Search for the cell housing the specified text and yield its (x, y) center coordinate. 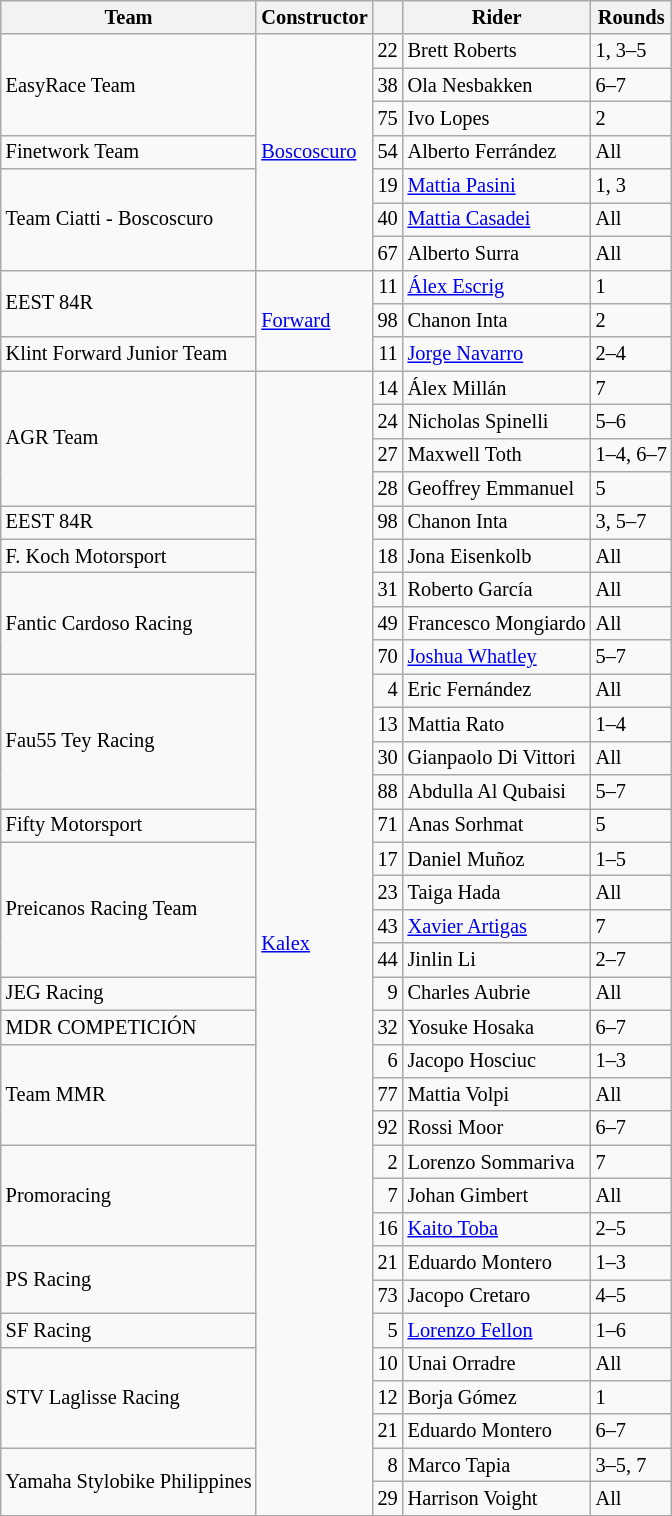
4–5 (632, 1296)
27 (388, 455)
JEG Racing (129, 993)
Preicanos Racing Team (129, 910)
73 (388, 1296)
9 (388, 993)
71 (388, 825)
10 (388, 1364)
1–4, 6–7 (632, 455)
Kalex (314, 943)
44 (388, 960)
Geoffrey Emmanuel (497, 489)
Maxwell Toth (497, 455)
Team (129, 17)
Yosuke Hosaka (497, 1027)
1–4 (632, 724)
Promoracing (129, 1196)
3–5, 7 (632, 1465)
2–7 (632, 960)
2–5 (632, 1229)
3, 5–7 (632, 522)
88 (388, 791)
Anas Sorhmat (497, 825)
19 (388, 186)
SF Racing (129, 1330)
23 (388, 892)
Fau55 Tey Racing (129, 740)
4 (388, 690)
8 (388, 1465)
Borja Gómez (497, 1397)
12 (388, 1397)
AGR Team (129, 438)
Rider (497, 17)
43 (388, 926)
Team Ciatti - Boscoscuro (129, 220)
Ola Nesbakken (497, 85)
Harrison Voight (497, 1498)
18 (388, 556)
Fantic Cardoso Racing (129, 622)
Alberto Surra (497, 253)
Roberto García (497, 589)
Álex Escrig (497, 287)
24 (388, 421)
6 (388, 1061)
16 (388, 1229)
Rossi Moor (497, 1128)
MDR COMPETICIÓN (129, 1027)
1–6 (632, 1330)
75 (388, 118)
Jinlin Li (497, 960)
28 (388, 489)
2–4 (632, 354)
14 (388, 388)
40 (388, 219)
1, 3 (632, 186)
Mattia Pasini (497, 186)
Daniel Muñoz (497, 859)
1, 3–5 (632, 51)
Álex Millán (497, 388)
Constructor (314, 17)
13 (388, 724)
Charles Aubrie (497, 993)
Mattia Casadei (497, 219)
Jacopo Cretaro (497, 1296)
Team MMR (129, 1094)
38 (388, 85)
Joshua Whatley (497, 657)
Taiga Hada (497, 892)
Lorenzo Sommariva (497, 1162)
32 (388, 1027)
22 (388, 51)
Mattia Rato (497, 724)
STV Laglisse Racing (129, 1398)
PS Racing (129, 1280)
Boscoscuro (314, 152)
Xavier Artigas (497, 926)
Finetwork Team (129, 152)
Johan Gimbert (497, 1195)
Klint Forward Junior Team (129, 354)
30 (388, 758)
Marco Tapia (497, 1465)
17 (388, 859)
Nicholas Spinelli (497, 421)
Forward (314, 320)
Jacopo Hosciuc (497, 1061)
49 (388, 623)
29 (388, 1498)
5–6 (632, 421)
Fifty Motorsport (129, 825)
Gianpaolo Di Vittori (497, 758)
77 (388, 1094)
70 (388, 657)
Eric Fernández (497, 690)
Jorge Navarro (497, 354)
Abdulla Al Qubaisi (497, 791)
1–5 (632, 859)
54 (388, 152)
Jona Eisenkolb (497, 556)
92 (388, 1128)
Alberto Ferrández (497, 152)
Mattia Volpi (497, 1094)
Ivo Lopes (497, 118)
Rounds (632, 17)
31 (388, 589)
Brett Roberts (497, 51)
Francesco Mongiardo (497, 623)
Lorenzo Fellon (497, 1330)
F. Koch Motorsport (129, 556)
Yamaha Stylobike Philippines (129, 1482)
EasyRace Team (129, 84)
Unai Orradre (497, 1364)
67 (388, 253)
Kaito Toba (497, 1229)
